Extract the (X, Y) coordinate from the center of the cell holding the provided text.  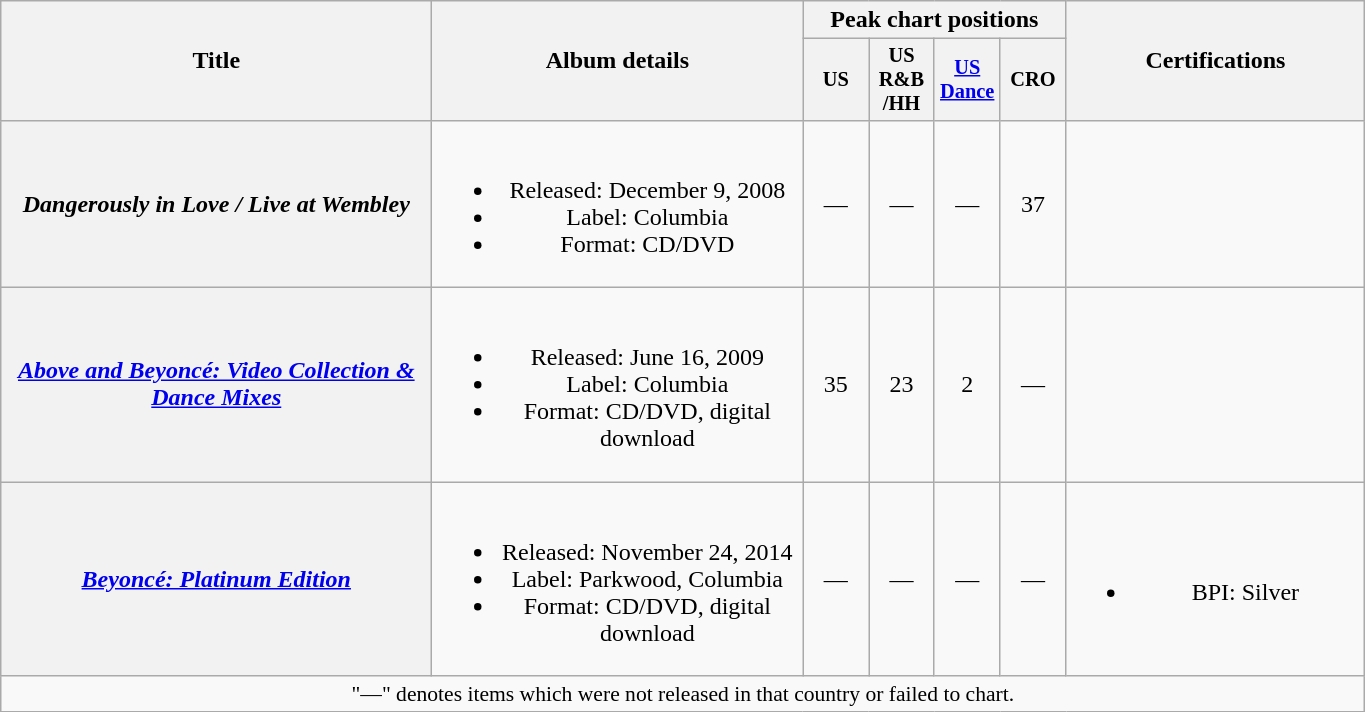
Released: November 24, 2014Label: Parkwood, ColumbiaFormat: CD/DVD, digital download (618, 579)
37 (1033, 204)
23 (902, 385)
Peak chart positions (934, 20)
35 (836, 385)
Beyoncé: Platinum Edition (216, 579)
USR&B/HH (902, 80)
Released: December 9, 2008 Label: ColumbiaFormat: CD/DVD (618, 204)
Dangerously in Love / Live at Wembley (216, 204)
Title (216, 61)
US (836, 80)
BPI: Silver (1216, 579)
"—" denotes items which were not released in that country or failed to chart. (683, 694)
CRO (1033, 80)
Above and Beyoncé: Video Collection & Dance Mixes (216, 385)
Certifications (1216, 61)
Album details (618, 61)
2 (967, 385)
USDance (967, 80)
Released: June 16, 2009 Label: ColumbiaFormat: CD/DVD, digital download (618, 385)
